From the cell containing the given text, extract its center point as [x, y] coordinate. 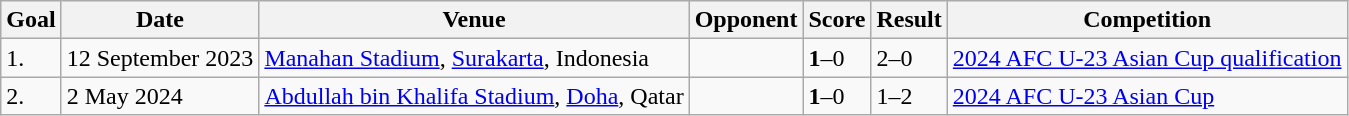
2–0 [909, 58]
Opponent [746, 20]
Date [160, 20]
Abdullah bin Khalifa Stadium, Doha, Qatar [474, 96]
2024 AFC U-23 Asian Cup qualification [1147, 58]
2024 AFC U-23 Asian Cup [1147, 96]
Manahan Stadium, Surakarta, Indonesia [474, 58]
Goal [31, 20]
12 September 2023 [160, 58]
Result [909, 20]
1–2 [909, 96]
Score [837, 20]
Venue [474, 20]
Competition [1147, 20]
2. [31, 96]
2 May 2024 [160, 96]
1. [31, 58]
